Detect which cell encompasses the target text, then output its [X, Y] center coordinate. 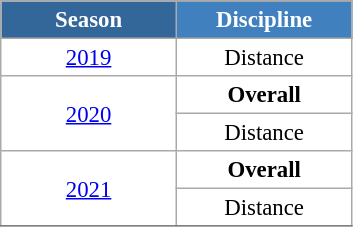
Season [89, 20]
2019 [89, 58]
Discipline [264, 20]
2021 [89, 188]
2020 [89, 114]
